Return (x, y) of the center of cell containing provided text 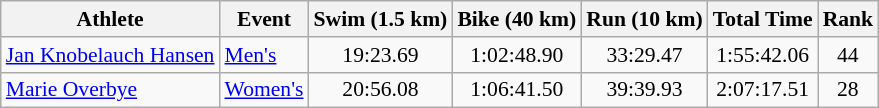
20:56.08 (381, 90)
1:06:41.50 (516, 90)
1:02:48.90 (516, 55)
39:39.93 (644, 90)
44 (848, 55)
28 (848, 90)
Jan Knobelauch Hansen (110, 55)
Run (10 km) (644, 19)
2:07:17.51 (763, 90)
Event (264, 19)
Total Time (763, 19)
Men's (264, 55)
Marie Overbye (110, 90)
Athlete (110, 19)
19:23.69 (381, 55)
Rank (848, 19)
1:55:42.06 (763, 55)
33:29.47 (644, 55)
Women's (264, 90)
Bike (40 km) (516, 19)
Swim (1.5 km) (381, 19)
